Find where the given text appears and provide that cell's center as (x, y) coordinate. 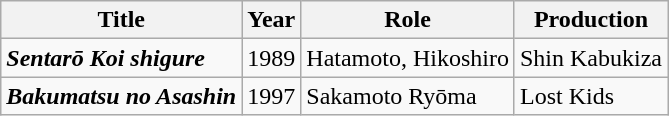
Lost Kids (590, 96)
Year (272, 20)
Title (122, 20)
1989 (272, 58)
Role (408, 20)
Shin Kabukiza (590, 58)
1997 (272, 96)
Production (590, 20)
Sentarō Koi shigure (122, 58)
Bakumatsu no Asashin (122, 96)
Sakamoto Ryōma (408, 96)
Hatamoto, Hikoshiro (408, 58)
